Pinpoint the cell where the given text exists, returning its (x, y) midpoint coordinate. 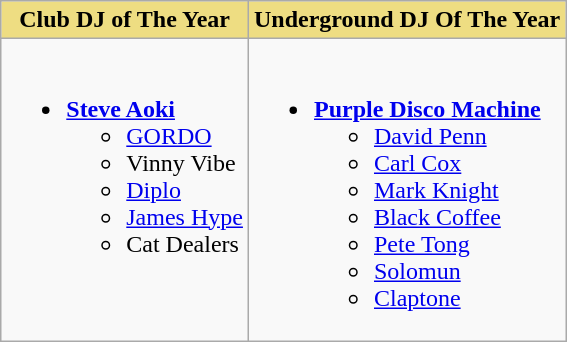
Purple Disco MachineDavid PennCarl CoxMark KnightBlack CoffeePete TongSolomunClaptone (406, 190)
Club DJ of The Year (125, 20)
Underground DJ Of The Year (406, 20)
Steve AokiGORDOVinny VibeDiploJames HypeCat Dealers (125, 190)
